Return (x, y) of the center of cell containing provided text 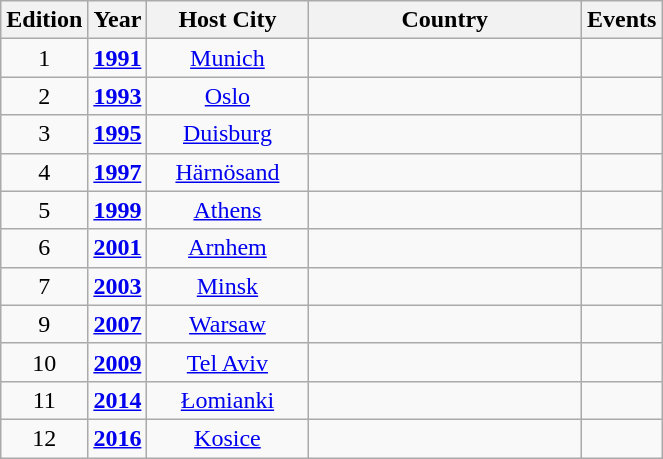
2016 (118, 438)
Duisburg (228, 134)
Host City (228, 20)
Tel Aviv (228, 362)
3 (44, 134)
6 (44, 248)
Year (118, 20)
1993 (118, 96)
Härnösand (228, 172)
9 (44, 324)
12 (44, 438)
2 (44, 96)
1991 (118, 58)
2009 (118, 362)
11 (44, 400)
Athens (228, 210)
Kosice (228, 438)
1 (44, 58)
10 (44, 362)
4 (44, 172)
2014 (118, 400)
Country (445, 20)
Events (622, 20)
1997 (118, 172)
2003 (118, 286)
1999 (118, 210)
7 (44, 286)
Oslo (228, 96)
Łomianki (228, 400)
Arnhem (228, 248)
2007 (118, 324)
2001 (118, 248)
1995 (118, 134)
Edition (44, 20)
5 (44, 210)
Warsaw (228, 324)
Minsk (228, 286)
Munich (228, 58)
